From the cell containing the given text, extract its center point as (x, y) coordinate. 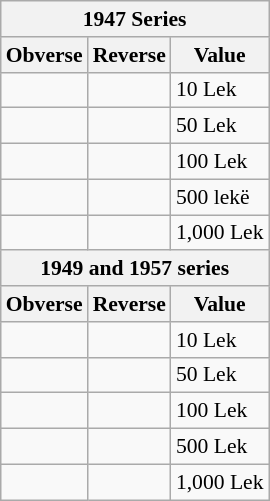
1949 and 1957 series (135, 269)
1947 Series (135, 19)
500 Lek (220, 447)
500 lekë (220, 197)
